Pinpoint the cell where the given text exists, returning its [X, Y] midpoint coordinate. 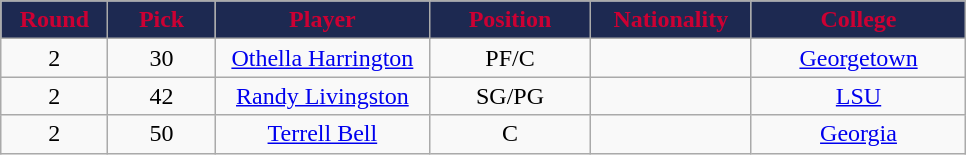
Randy Livingston [322, 96]
Terrell Bell [322, 134]
Round [54, 20]
Georgia [858, 134]
Georgetown [858, 58]
42 [162, 96]
Nationality [670, 20]
LSU [858, 96]
50 [162, 134]
Othella Harrington [322, 58]
Player [322, 20]
College [858, 20]
SG/PG [510, 96]
Position [510, 20]
C [510, 134]
30 [162, 58]
PF/C [510, 58]
Pick [162, 20]
